Identify which cell holds the provided text, then report its (x, y) central coordinate. 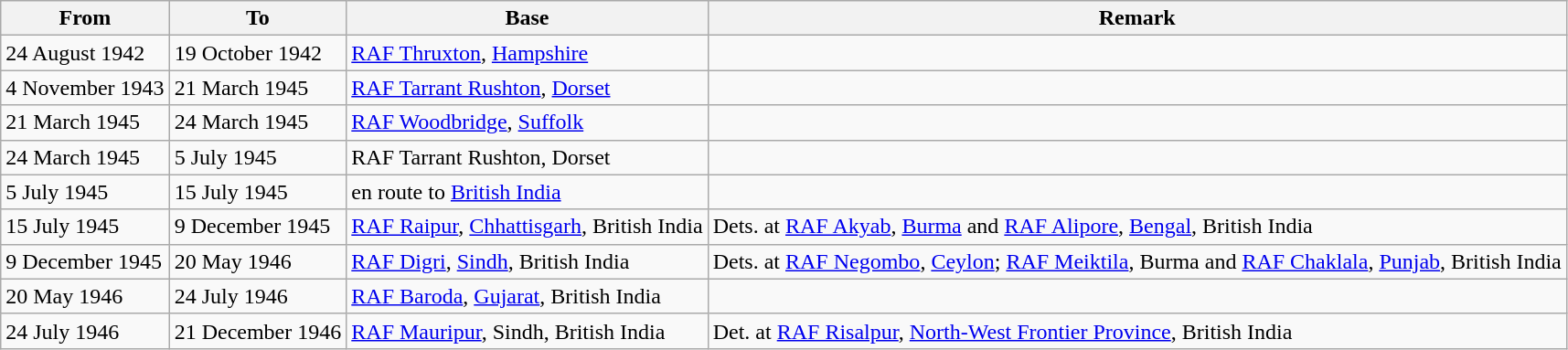
RAF Baroda, Gujarat, British India (527, 296)
RAF Thruxton, Hampshire (527, 53)
Remark (1137, 18)
24 August 1942 (85, 53)
Dets. at RAF Akyab, Burma and RAF Alipore, Bengal, British India (1137, 227)
4 November 1943 (85, 88)
Det. at RAF Risalpur, North-West Frontier Province, British India (1137, 331)
Base (527, 18)
RAF Digri, Sindh, British India (527, 261)
RAF Mauripur, Sindh, British India (527, 331)
From (85, 18)
Dets. at RAF Negombo, Ceylon; RAF Meiktila, Burma and RAF Chaklala, Punjab, British India (1137, 261)
19 October 1942 (258, 53)
RAF Woodbridge, Suffolk (527, 122)
21 December 1946 (258, 331)
To (258, 18)
en route to British India (527, 192)
RAF Raipur, Chhattisgarh, British India (527, 227)
